Find where the given text appears and provide that cell's center as [x, y] coordinate. 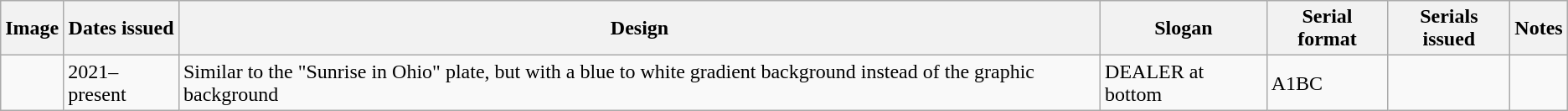
Serials issued [1449, 29]
A1BC [1327, 82]
Slogan [1184, 29]
Design [639, 29]
DEALER at bottom [1184, 82]
2021–present [121, 82]
Image [32, 29]
Serial format [1327, 29]
Similar to the "Sunrise in Ohio" plate, but with a blue to white gradient background instead of the graphic background [639, 82]
Dates issued [121, 29]
Notes [1539, 29]
